Find where the given text appears and provide that cell's center as (x, y) coordinate. 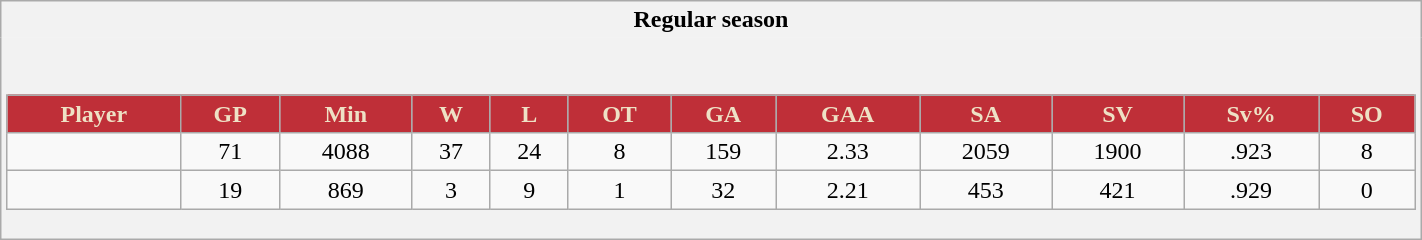
.923 (1252, 152)
SV (1118, 114)
Player (94, 114)
GAA (848, 114)
869 (346, 190)
OT (619, 114)
W (451, 114)
2.33 (848, 152)
Sv% (1252, 114)
Min (346, 114)
453 (986, 190)
19 (230, 190)
4088 (346, 152)
L (529, 114)
24 (529, 152)
32 (724, 190)
71 (230, 152)
159 (724, 152)
GP (230, 114)
1900 (1118, 152)
Regular season (711, 20)
1 (619, 190)
SO (1367, 114)
9 (529, 190)
0 (1367, 190)
GA (724, 114)
421 (1118, 190)
3 (451, 190)
SA (986, 114)
.929 (1252, 190)
2.21 (848, 190)
37 (451, 152)
2059 (986, 152)
Player GP Min W L OT GA GAA SA SV Sv% SO 71 4088 37 24 8 159 2.33 2059 1900 .923 8 19 869 3 9 1 32 2.21 453 421 .929 0 (711, 138)
